Locate the cell with the specified text and output its [X, Y] center coordinate. 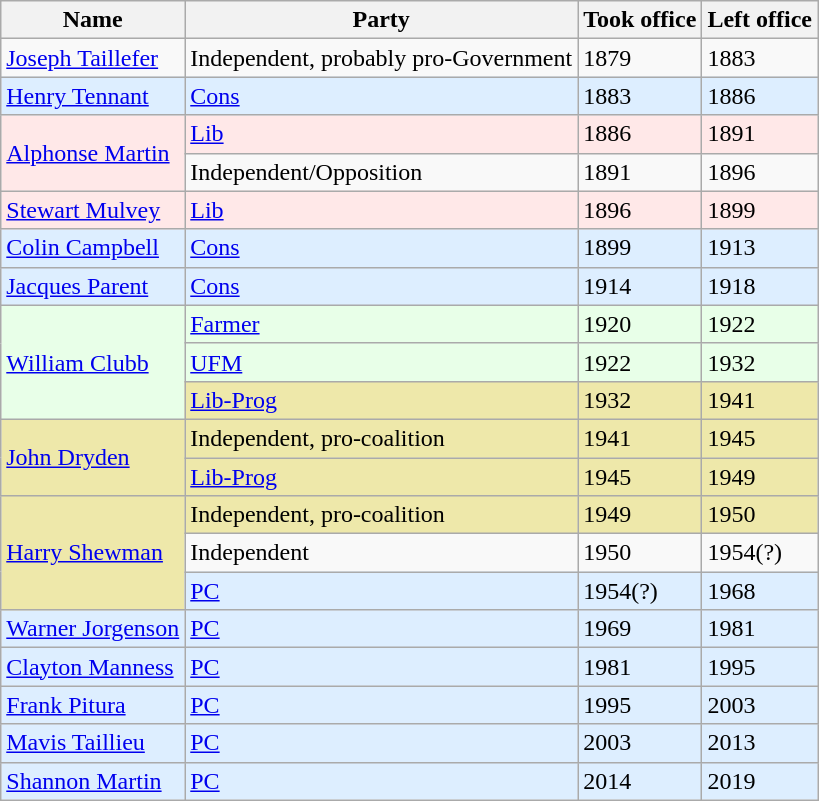
1920 [640, 324]
1914 [640, 286]
Frank Pitura [93, 705]
Independent/Opposition [382, 172]
Warner Jorgenson [93, 629]
1969 [640, 629]
Mavis Taillieu [93, 743]
2014 [640, 781]
2019 [760, 781]
Shannon Martin [93, 781]
Took office [640, 20]
Independent [382, 553]
Farmer [382, 324]
1968 [760, 591]
William Clubb [93, 362]
Name [93, 20]
Jacques Parent [93, 286]
UFM [382, 362]
1918 [760, 286]
Clayton Manness [93, 667]
Joseph Taillefer [93, 58]
2013 [760, 743]
Harry Shewman [93, 553]
Alphonse Martin [93, 153]
Colin Campbell [93, 248]
Henry Tennant [93, 96]
Left office [760, 20]
Party [382, 20]
1879 [640, 58]
1913 [760, 248]
Stewart Mulvey [93, 210]
Independent, probably pro-Government [382, 58]
John Dryden [93, 457]
